Identify which cell holds the provided text, then report its (x, y) central coordinate. 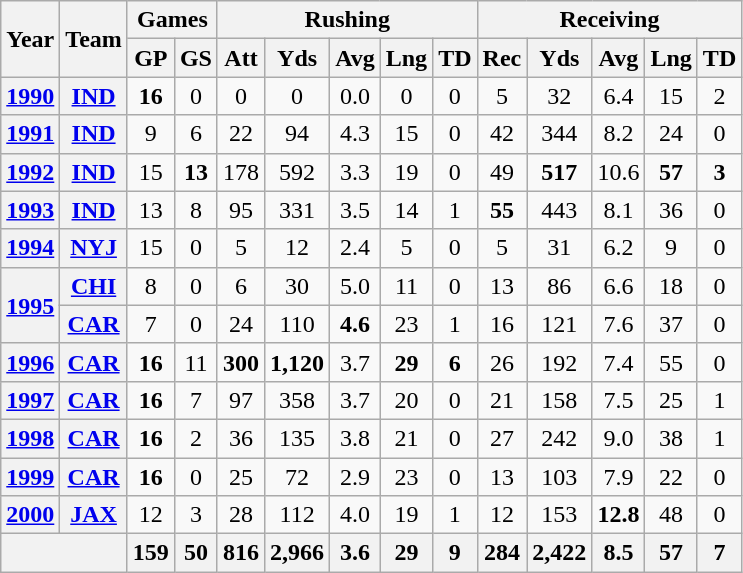
300 (240, 362)
5.0 (356, 286)
1998 (30, 438)
CHI (94, 286)
38 (671, 438)
NYJ (94, 248)
2000 (30, 515)
3.8 (356, 438)
1994 (30, 248)
1,120 (298, 362)
0.0 (356, 96)
1991 (30, 134)
1996 (30, 362)
158 (560, 400)
192 (560, 362)
121 (560, 324)
94 (298, 134)
14 (406, 210)
284 (502, 553)
344 (560, 134)
3.5 (356, 210)
JAX (94, 515)
32 (560, 96)
31 (560, 248)
12.8 (618, 515)
1990 (30, 96)
1999 (30, 477)
Receiving (610, 20)
1992 (30, 172)
4.6 (356, 324)
6.6 (618, 286)
86 (560, 286)
7.5 (618, 400)
42 (502, 134)
Team (94, 39)
4.0 (356, 515)
7.9 (618, 477)
1997 (30, 400)
Year (30, 39)
135 (298, 438)
103 (560, 477)
1993 (30, 210)
7.6 (618, 324)
Games (172, 20)
18 (671, 286)
9.0 (618, 438)
2.4 (356, 248)
10.6 (618, 172)
443 (560, 210)
358 (298, 400)
110 (298, 324)
7.4 (618, 362)
1995 (30, 305)
8.1 (618, 210)
20 (406, 400)
8.2 (618, 134)
72 (298, 477)
178 (240, 172)
Rushing (347, 20)
2,966 (298, 553)
517 (560, 172)
331 (298, 210)
816 (240, 553)
6.2 (618, 248)
49 (502, 172)
GP (150, 58)
3.6 (356, 553)
26 (502, 362)
3.3 (356, 172)
242 (560, 438)
6.4 (618, 96)
97 (240, 400)
30 (298, 286)
37 (671, 324)
592 (298, 172)
112 (298, 515)
27 (502, 438)
2,422 (560, 553)
GS (196, 58)
95 (240, 210)
28 (240, 515)
48 (671, 515)
Rec (502, 58)
2.9 (356, 477)
153 (560, 515)
8.5 (618, 553)
4.3 (356, 134)
50 (196, 553)
159 (150, 553)
Att (240, 58)
